Scan for the cell matching the given text and deliver its [X, Y] coordinate at center. 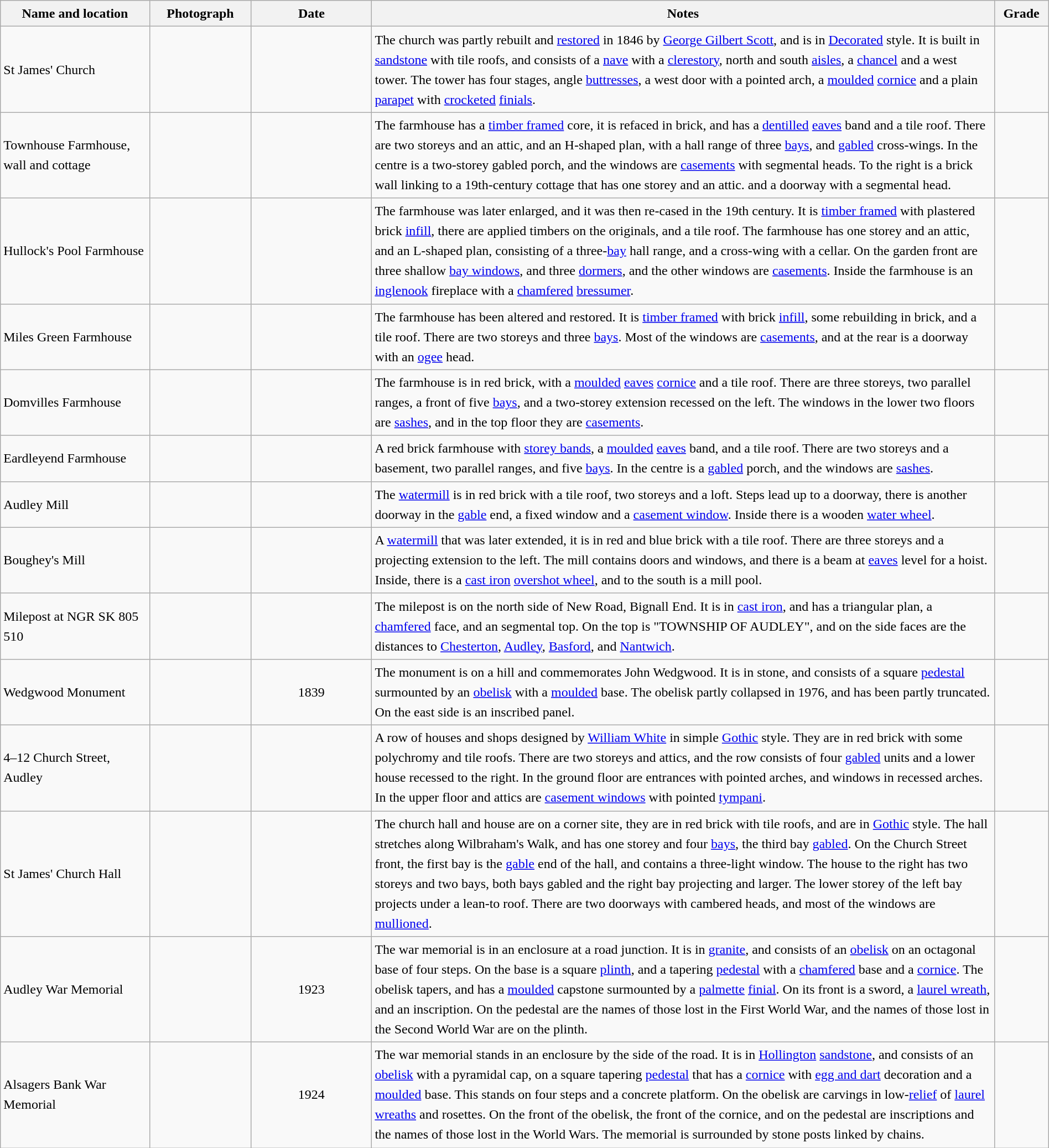
St James' Church [75, 70]
Date [311, 13]
Eardleyend Farmhouse [75, 458]
Notes [683, 13]
1839 [311, 692]
1924 [311, 1095]
Hullock's Pool Farmhouse [75, 251]
Audley War Memorial [75, 989]
Photograph [200, 13]
Alsagers Bank War Memorial [75, 1095]
4–12 Church Street, Audley [75, 768]
Audley Mill [75, 505]
Name and location [75, 13]
1923 [311, 989]
Domvilles Farmhouse [75, 403]
St James' Church Hall [75, 874]
Wedgwood Monument [75, 692]
Miles Green Farmhouse [75, 336]
Milepost at NGR SK 805 510 [75, 626]
Boughey's Mill [75, 560]
Townhouse Farmhouse, wall and cottage [75, 155]
Grade [1021, 13]
